Search for the cell housing the specified text and yield its [x, y] center coordinate. 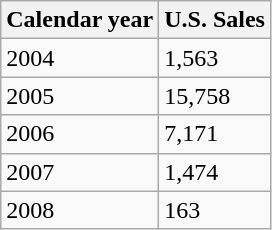
U.S. Sales [215, 20]
15,758 [215, 96]
2007 [80, 172]
2004 [80, 58]
2005 [80, 96]
2008 [80, 210]
2006 [80, 134]
Calendar year [80, 20]
7,171 [215, 134]
163 [215, 210]
1,563 [215, 58]
1,474 [215, 172]
